Pinpoint the cell where the given text exists, returning its [x, y] midpoint coordinate. 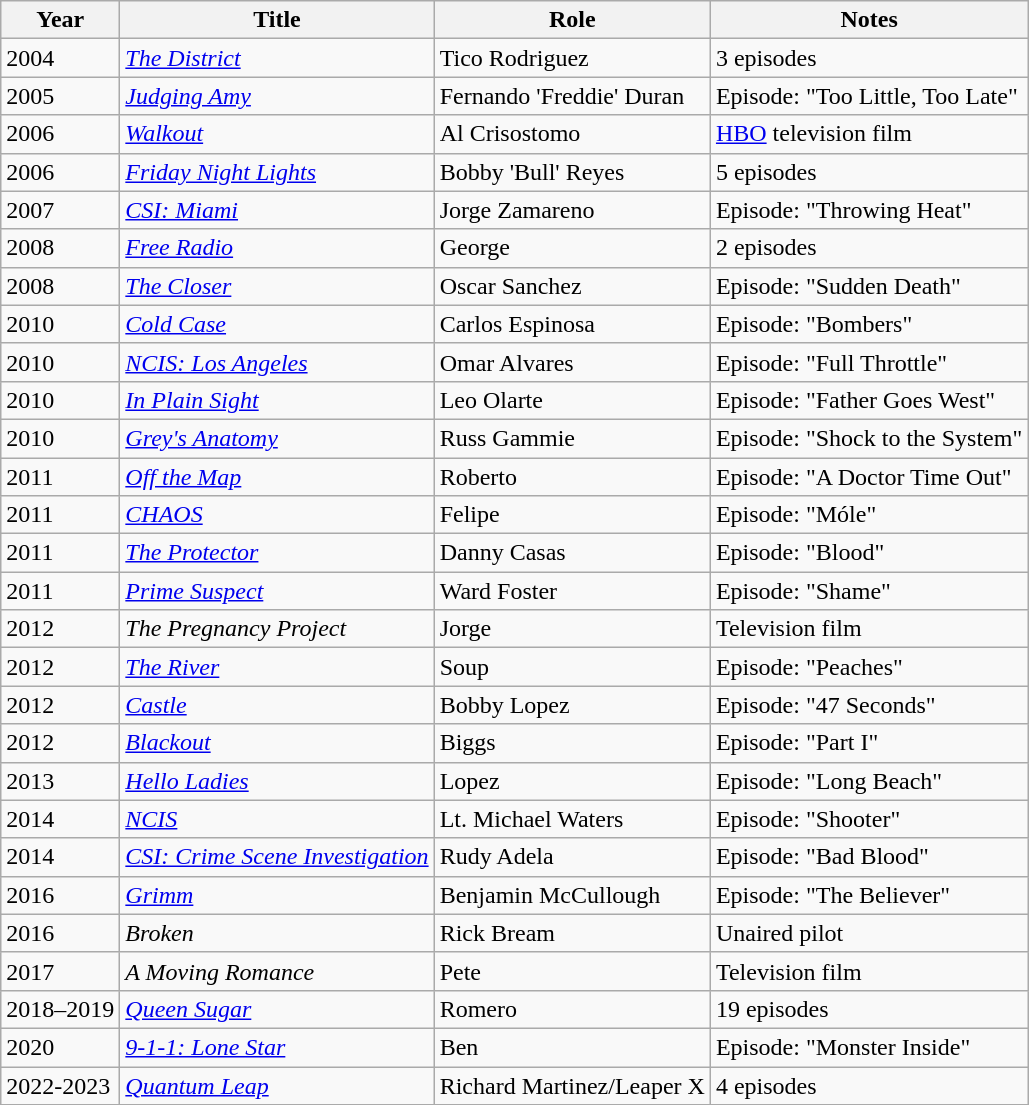
3 episodes [868, 58]
A Moving Romance [277, 971]
Oscar Sanchez [572, 286]
In Plain Sight [277, 400]
Episode: "Peaches" [868, 667]
Episode: "Móle" [868, 515]
Danny Casas [572, 553]
Tico Rodriguez [572, 58]
Hello Ladies [277, 781]
Episode: "Bad Blood" [868, 857]
Episode: "Bombers" [868, 324]
Title [277, 20]
Off the Map [277, 477]
Episode: "The Believer" [868, 895]
Russ Gammie [572, 438]
Blackout [277, 743]
Carlos Espinosa [572, 324]
Episode: "47 Seconds" [868, 705]
Episode: "Part I" [868, 743]
Friday Night Lights [277, 172]
Castle [277, 705]
Free Radio [277, 248]
Grimm [277, 895]
NCIS: Los Angeles [277, 362]
Year [60, 20]
4 episodes [868, 1085]
Broken [277, 933]
Prime Suspect [277, 591]
Cold Case [277, 324]
2013 [60, 781]
Omar Alvares [572, 362]
Episode: "Shame" [868, 591]
Judging Amy [277, 96]
Grey's Anatomy [277, 438]
CHAOS [277, 515]
Episode: "Too Little, Too Late" [868, 96]
The River [277, 667]
2 episodes [868, 248]
The Protector [277, 553]
Rudy Adela [572, 857]
19 episodes [868, 1009]
NCIS [277, 819]
Episode: "A Doctor Time Out" [868, 477]
The District [277, 58]
The Pregnancy Project [277, 629]
Episode: "Father Goes West" [868, 400]
Fernando 'Freddie' Duran [572, 96]
Al Crisostomo [572, 134]
Episode: "Long Beach" [868, 781]
Episode: "Monster Inside" [868, 1047]
2004 [60, 58]
Queen Sugar [277, 1009]
Biggs [572, 743]
Benjamin McCullough [572, 895]
CSI: Crime Scene Investigation [277, 857]
George [572, 248]
Richard Martinez/Leaper X [572, 1085]
2020 [60, 1047]
Episode: "Sudden Death" [868, 286]
5 episodes [868, 172]
Ben [572, 1047]
Romero [572, 1009]
Episode: "Shooter" [868, 819]
2018–2019 [60, 1009]
Quantum Leap [277, 1085]
Soup [572, 667]
Lt. Michael Waters [572, 819]
Episode: "Throwing Heat" [868, 210]
2017 [60, 971]
Felipe [572, 515]
Jorge Zamareno [572, 210]
Bobby 'Bull' Reyes [572, 172]
Bobby Lopez [572, 705]
HBO television film [868, 134]
Episode: "Blood" [868, 553]
The Closer [277, 286]
Episode: "Full Throttle" [868, 362]
2005 [60, 96]
Ward Foster [572, 591]
Lopez [572, 781]
Rick Bream [572, 933]
Notes [868, 20]
Roberto [572, 477]
Leo Olarte [572, 400]
Pete [572, 971]
CSI: Miami [277, 210]
Walkout [277, 134]
Unaired pilot [868, 933]
Jorge [572, 629]
2007 [60, 210]
Role [572, 20]
Episode: "Shock to the System" [868, 438]
2022-2023 [60, 1085]
9-1-1: Lone Star [277, 1047]
